Search for the cell housing the specified text and yield its (x, y) center coordinate. 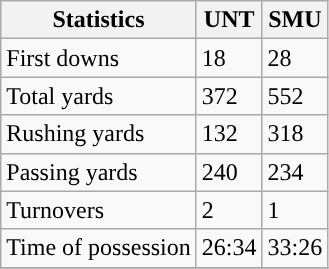
132 (229, 134)
Rushing yards (99, 134)
First downs (99, 58)
234 (295, 172)
UNT (229, 20)
2 (229, 210)
552 (295, 96)
Statistics (99, 20)
18 (229, 58)
26:34 (229, 248)
Total yards (99, 96)
318 (295, 134)
Turnovers (99, 210)
33:26 (295, 248)
28 (295, 58)
Passing yards (99, 172)
372 (229, 96)
Time of possession (99, 248)
1 (295, 210)
240 (229, 172)
SMU (295, 20)
